Return the [X, Y] coordinate for the center point of the cell that contains the specified text.  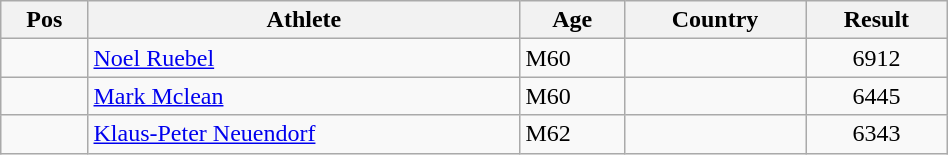
Noel Ruebel [304, 58]
Result [877, 20]
Athlete [304, 20]
6445 [877, 96]
6343 [877, 134]
Country [714, 20]
Pos [44, 20]
6912 [877, 58]
Mark Mclean [304, 96]
M62 [572, 134]
Age [572, 20]
Klaus-Peter Neuendorf [304, 134]
